Find where the given text appears and provide that cell's center as [x, y] coordinate. 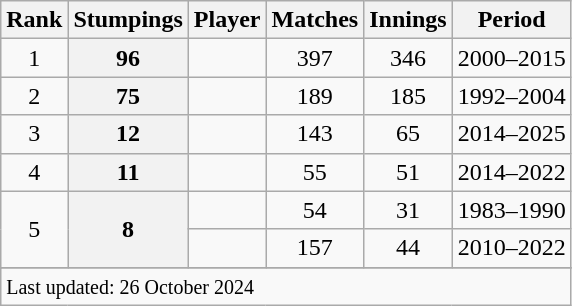
51 [408, 172]
8 [128, 229]
31 [408, 210]
44 [408, 248]
5 [34, 229]
Period [512, 20]
75 [128, 96]
55 [315, 172]
143 [315, 134]
65 [408, 134]
2 [34, 96]
54 [315, 210]
12 [128, 134]
Stumpings [128, 20]
157 [315, 248]
2014–2022 [512, 172]
189 [315, 96]
2014–2025 [512, 134]
1983–1990 [512, 210]
346 [408, 58]
Innings [408, 20]
1 [34, 58]
96 [128, 58]
3 [34, 134]
4 [34, 172]
11 [128, 172]
2010–2022 [512, 248]
Player [227, 20]
185 [408, 96]
Matches [315, 20]
397 [315, 58]
2000–2015 [512, 58]
Last updated: 26 October 2024 [286, 286]
Rank [34, 20]
1992–2004 [512, 96]
